Locate the cell with the specified text and output its (X, Y) center coordinate. 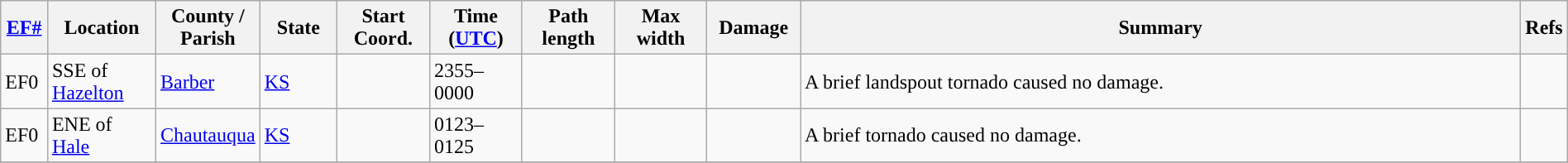
Barber (208, 81)
ENE of Hale (101, 136)
Time (UTC) (476, 28)
Start Coord. (383, 28)
Location (101, 28)
2355–0000 (476, 81)
State (298, 28)
0123–0125 (476, 136)
Path length (568, 28)
A brief tornado caused no damage. (1161, 136)
County / Parish (208, 28)
Chautauqua (208, 136)
Refs (1544, 28)
A brief landspout tornado caused no damage. (1161, 81)
EF# (25, 28)
Max width (661, 28)
Damage (754, 28)
Summary (1161, 28)
SSE of Hazelton (101, 81)
